Find where the given text appears and provide that cell's center as [x, y] coordinate. 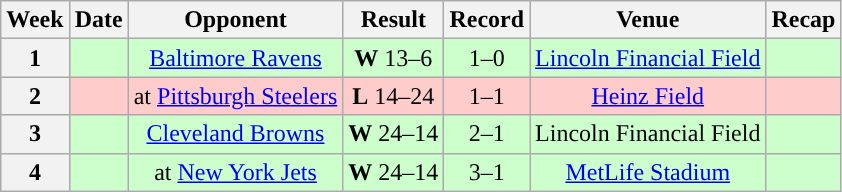
4 [35, 172]
1–0 [487, 58]
Heinz Field [648, 96]
Recap [804, 20]
Date [98, 20]
Cleveland Browns [236, 134]
at New York Jets [236, 172]
Venue [648, 20]
3 [35, 134]
Result [394, 20]
MetLife Stadium [648, 172]
1–1 [487, 96]
at Pittsburgh Steelers [236, 96]
Opponent [236, 20]
Baltimore Ravens [236, 58]
2 [35, 96]
Week [35, 20]
2–1 [487, 134]
W 13–6 [394, 58]
3–1 [487, 172]
Record [487, 20]
L 14–24 [394, 96]
1 [35, 58]
